Find where the given text appears and provide that cell's center as [x, y] coordinate. 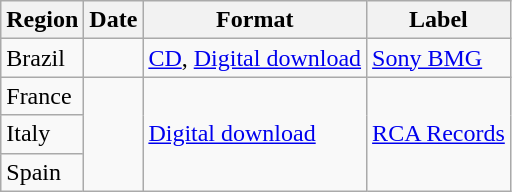
RCA Records [439, 134]
Date [114, 20]
Brazil [42, 58]
CD, Digital download [255, 58]
France [42, 96]
Format [255, 20]
Digital download [255, 134]
Sony BMG [439, 58]
Spain [42, 172]
Region [42, 20]
Label [439, 20]
Italy [42, 134]
